For the text-containing cell, return its midpoint in (X, Y) coordinate format. 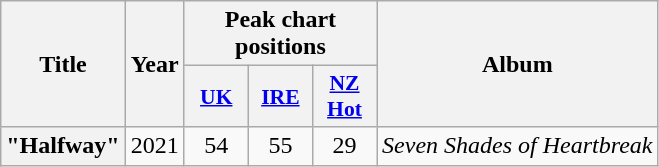
NZHot (344, 96)
2021 (154, 146)
Year (154, 64)
IRE (280, 96)
UK (216, 96)
55 (280, 146)
Seven Shades of Heartbreak (518, 146)
Peak chart positions (280, 34)
54 (216, 146)
Title (63, 64)
"Halfway" (63, 146)
29 (344, 146)
Album (518, 64)
